Identify which cell holds the provided text, then report its [x, y] central coordinate. 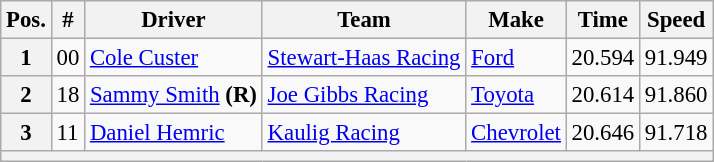
20.594 [602, 58]
Time [602, 20]
Team [364, 20]
Ford [516, 58]
91.949 [676, 58]
Driver [174, 20]
11 [68, 133]
00 [68, 58]
Cole Custer [174, 58]
2 [26, 95]
Stewart-Haas Racing [364, 58]
20.646 [602, 133]
Sammy Smith (R) [174, 95]
Make [516, 20]
20.614 [602, 95]
3 [26, 133]
91.860 [676, 95]
Kaulig Racing [364, 133]
1 [26, 58]
18 [68, 95]
# [68, 20]
Chevrolet [516, 133]
Speed [676, 20]
Joe Gibbs Racing [364, 95]
91.718 [676, 133]
Toyota [516, 95]
Daniel Hemric [174, 133]
Pos. [26, 20]
